Output the [x, y] coordinate of the center of the cell containing the given text.  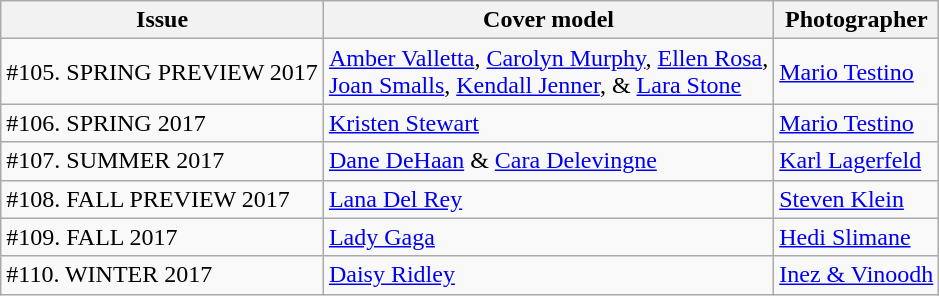
#107. SUMMER 2017 [162, 161]
Lady Gaga [548, 237]
#105. SPRING PREVIEW 2017 [162, 72]
Lana Del Rey [548, 199]
#110. WINTER 2017 [162, 275]
Dane DeHaan & Cara Delevingne [548, 161]
Steven Klein [856, 199]
Amber Valletta, Carolyn Murphy, Ellen Rosa,Joan Smalls, Kendall Jenner, & Lara Stone [548, 72]
Cover model [548, 20]
Kristen Stewart [548, 123]
#108. FALL PREVIEW 2017 [162, 199]
Inez & Vinoodh [856, 275]
Issue [162, 20]
Hedi Slimane [856, 237]
Daisy Ridley [548, 275]
#109. FALL 2017 [162, 237]
Karl Lagerfeld [856, 161]
#106. SPRING 2017 [162, 123]
Photographer [856, 20]
